Output the (X, Y) coordinate of the center of the cell containing the given text.  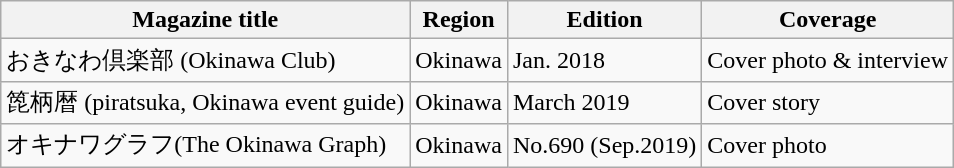
Edition (604, 20)
March 2019 (604, 102)
箆柄暦 (piratsuka, Okinawa event guide) (206, 102)
Cover photo (828, 146)
おきなわ倶楽部 (Okinawa Club) (206, 60)
Region (459, 20)
Cover photo & interview (828, 60)
No.690 (Sep.2019) (604, 146)
オキナワグラフ(The Okinawa Graph) (206, 146)
Coverage (828, 20)
Magazine title (206, 20)
Jan. 2018 (604, 60)
Cover story (828, 102)
